Locate the cell with the specified text and output its [x, y] center coordinate. 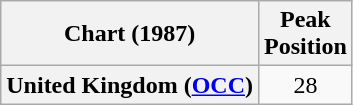
28 [306, 85]
Chart (1987) [130, 34]
PeakPosition [306, 34]
United Kingdom (OCC) [130, 85]
